Output the (X, Y) coordinate of the center of the cell containing the given text.  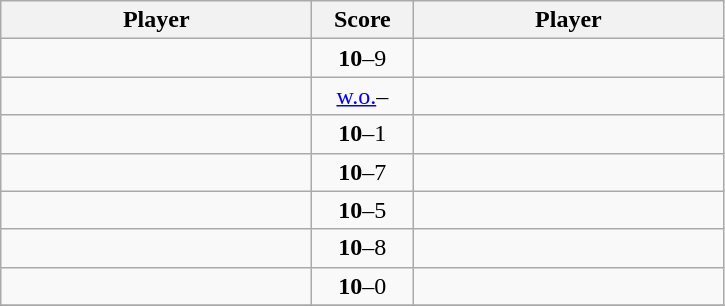
10–7 (362, 172)
10–1 (362, 134)
Score (362, 20)
10–9 (362, 58)
w.o.– (362, 96)
10–0 (362, 286)
10–8 (362, 248)
10–5 (362, 210)
